Locate the cell with the specified text and output its (X, Y) center coordinate. 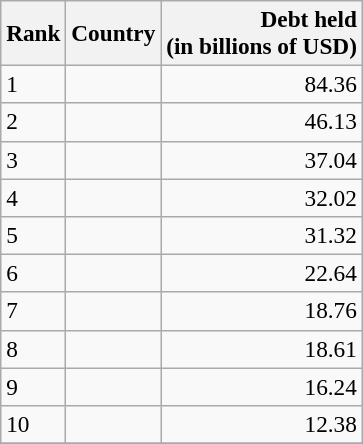
37.04 (262, 160)
Rank (34, 32)
7 (34, 311)
2 (34, 122)
32.02 (262, 197)
1 (34, 84)
46.13 (262, 122)
12.38 (262, 424)
Country (114, 32)
22.64 (262, 273)
18.61 (262, 349)
9 (34, 386)
16.24 (262, 386)
3 (34, 160)
31.32 (262, 235)
Debt held(in billions of USD) (262, 32)
8 (34, 349)
5 (34, 235)
4 (34, 197)
10 (34, 424)
18.76 (262, 311)
6 (34, 273)
84.36 (262, 84)
